Detect which cell encompasses the target text, then output its [x, y] center coordinate. 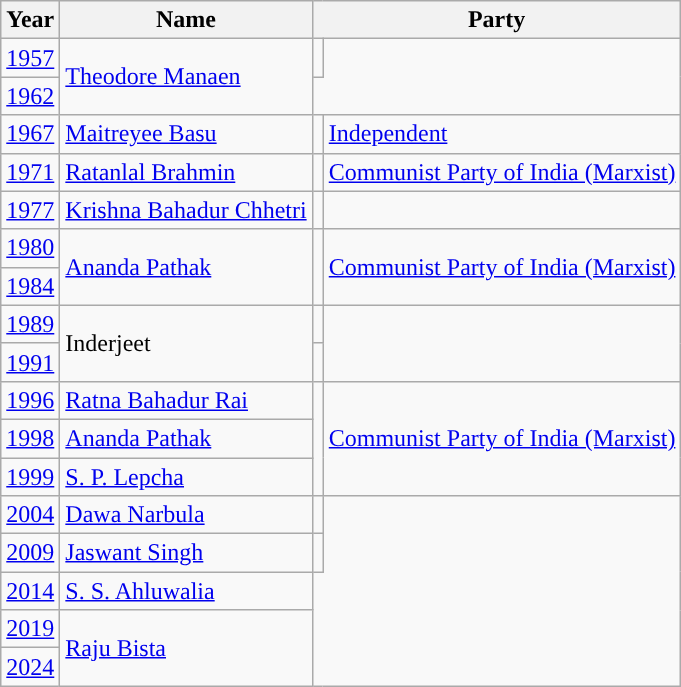
Jaswant Singh [186, 553]
2004 [30, 515]
Independent [502, 134]
1984 [30, 286]
2014 [30, 591]
Inderjeet [186, 343]
1996 [30, 400]
2009 [30, 553]
1980 [30, 248]
Raju Bista [186, 648]
Name [186, 20]
S. P. Lepcha [186, 477]
S. S. Ahluwalia [186, 591]
Ratna Bahadur Rai [186, 400]
Dawa Narbula [186, 515]
1998 [30, 438]
1991 [30, 362]
Ratanlal Brahmin [186, 172]
1989 [30, 324]
2024 [30, 667]
Year [30, 20]
Maitreyee Basu [186, 134]
2019 [30, 629]
Party [496, 20]
Krishna Bahadur Chhetri [186, 210]
1999 [30, 477]
1957 [30, 58]
1977 [30, 210]
Theodore Manaen [186, 77]
1967 [30, 134]
1962 [30, 96]
1971 [30, 172]
